Determine the (x, y) coordinate at the center of the cell enclosing the given text.  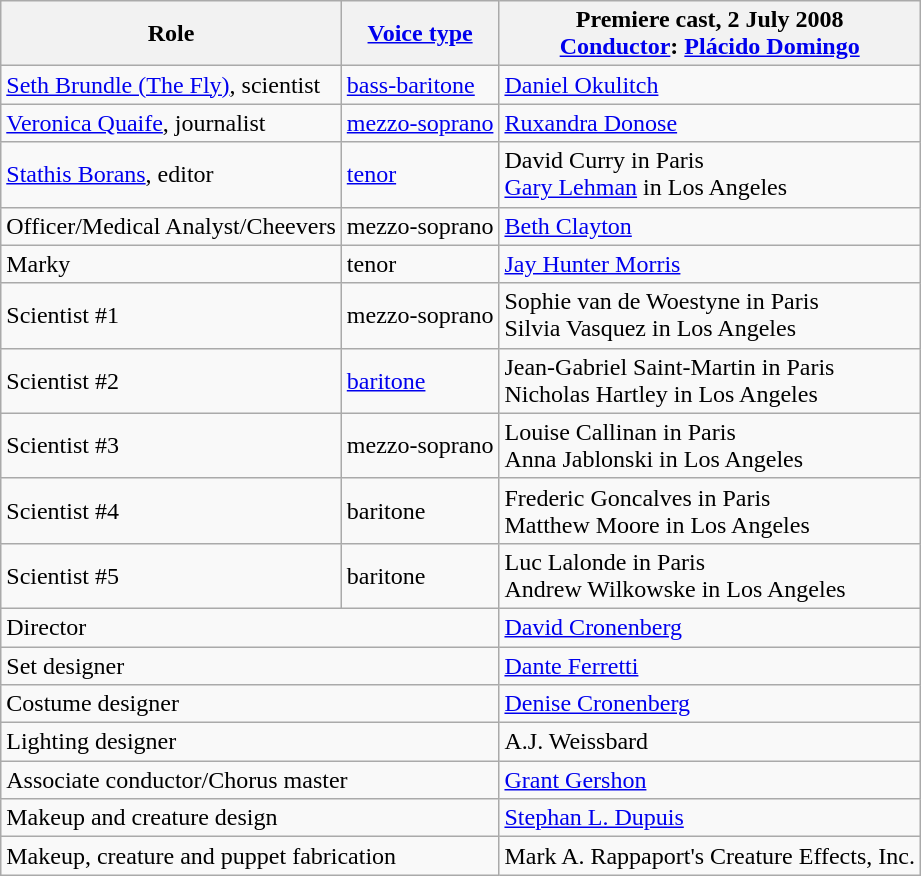
Denise Cronenberg (710, 704)
Veronica Quaife, journalist (172, 123)
Scientist #3 (172, 446)
Seth Brundle (The Fly), scientist (172, 85)
Scientist #2 (172, 380)
Grant Gershon (710, 780)
Makeup and creature design (250, 818)
Premiere cast, 2 July 2008Conductor: Plácido Domingo (710, 34)
Sophie van de Woestyne in ParisSilvia Vasquez in Los Angeles (710, 316)
Marky (172, 264)
Frederic Goncalves in ParisMatthew Moore in Los Angeles (710, 510)
Jean-Gabriel Saint-Martin in ParisNicholas Hartley in Los Angeles (710, 380)
Luc Lalonde in ParisAndrew Wilkowske in Los Angeles (710, 576)
Daniel Okulitch (710, 85)
Stathis Borans, editor (172, 174)
Set designer (250, 665)
Scientist #5 (172, 576)
David Curry in ParisGary Lehman in Los Angeles (710, 174)
Voice type (420, 34)
A.J. Weissbard (710, 742)
Louise Callinan in ParisAnna Jablonski in Los Angeles (710, 446)
Officer/Medical Analyst/Cheevers (172, 226)
Dante Ferretti (710, 665)
Associate conductor/Chorus master (250, 780)
Scientist #4 (172, 510)
Stephan L. Dupuis (710, 818)
Lighting designer (250, 742)
Beth Clayton (710, 226)
Makeup, creature and puppet fabrication (250, 856)
Costume designer (250, 704)
Ruxandra Donose (710, 123)
Jay Hunter Morris (710, 264)
Director (250, 627)
David Cronenberg (710, 627)
bass-baritone (420, 85)
Role (172, 34)
Mark A. Rappaport's Creature Effects, Inc. (710, 856)
Scientist #1 (172, 316)
